Find where the given text appears and provide that cell's center as [x, y] coordinate. 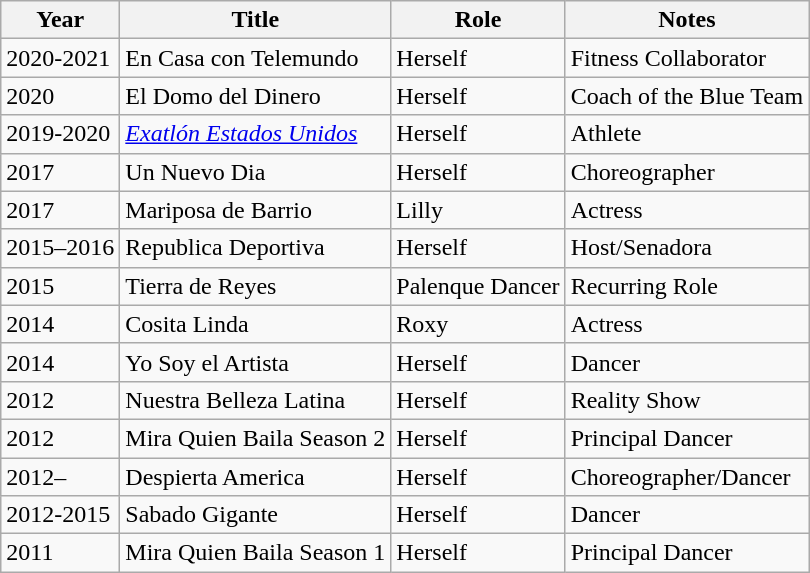
Fitness Collaborator [687, 58]
Choreographer/Dancer [687, 477]
2019-2020 [60, 134]
2012– [60, 477]
Choreographer [687, 172]
Recurring Role [687, 286]
El Domo del Dinero [256, 96]
Notes [687, 20]
Cosita Linda [256, 324]
2020-2021 [60, 58]
Mariposa de Barrio [256, 210]
2015 [60, 286]
En Casa con Telemundo [256, 58]
2012-2015 [60, 515]
2015–2016 [60, 248]
Title [256, 20]
Republica Deportiva [256, 248]
Yo Soy el Artista [256, 362]
Despierta America [256, 477]
Reality Show [687, 400]
2020 [60, 96]
Coach of the Blue Team [687, 96]
Mira Quien Baila Season 1 [256, 553]
2011 [60, 553]
Roxy [478, 324]
Lilly [478, 210]
Host/Senadora [687, 248]
Exatlón Estados Unidos [256, 134]
Year [60, 20]
Tierra de Reyes [256, 286]
Palenque Dancer [478, 286]
Nuestra Belleza Latina [256, 400]
Un Nuevo Dia [256, 172]
Sabado Gigante [256, 515]
Athlete [687, 134]
Mira Quien Baila Season 2 [256, 438]
Role [478, 20]
